Search for the cell housing the specified text and yield its [x, y] center coordinate. 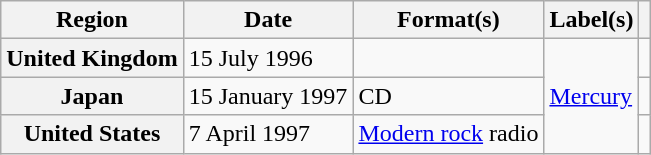
United States [92, 134]
Date [268, 20]
Modern rock radio [448, 134]
15 July 1996 [268, 58]
Japan [92, 96]
7 April 1997 [268, 134]
United Kingdom [92, 58]
Region [92, 20]
Mercury [592, 96]
15 January 1997 [268, 96]
Label(s) [592, 20]
CD [448, 96]
Format(s) [448, 20]
